Pinpoint the cell where the given text exists, returning its [x, y] midpoint coordinate. 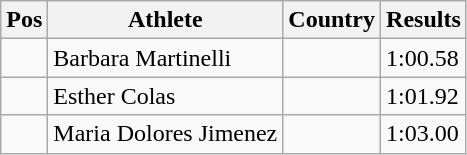
Barbara Martinelli [166, 58]
1:01.92 [424, 96]
Results [424, 20]
Athlete [166, 20]
Pos [24, 20]
Maria Dolores Jimenez [166, 134]
1:03.00 [424, 134]
Esther Colas [166, 96]
1:00.58 [424, 58]
Country [332, 20]
